Locate the cell with the specified text and output its (x, y) center coordinate. 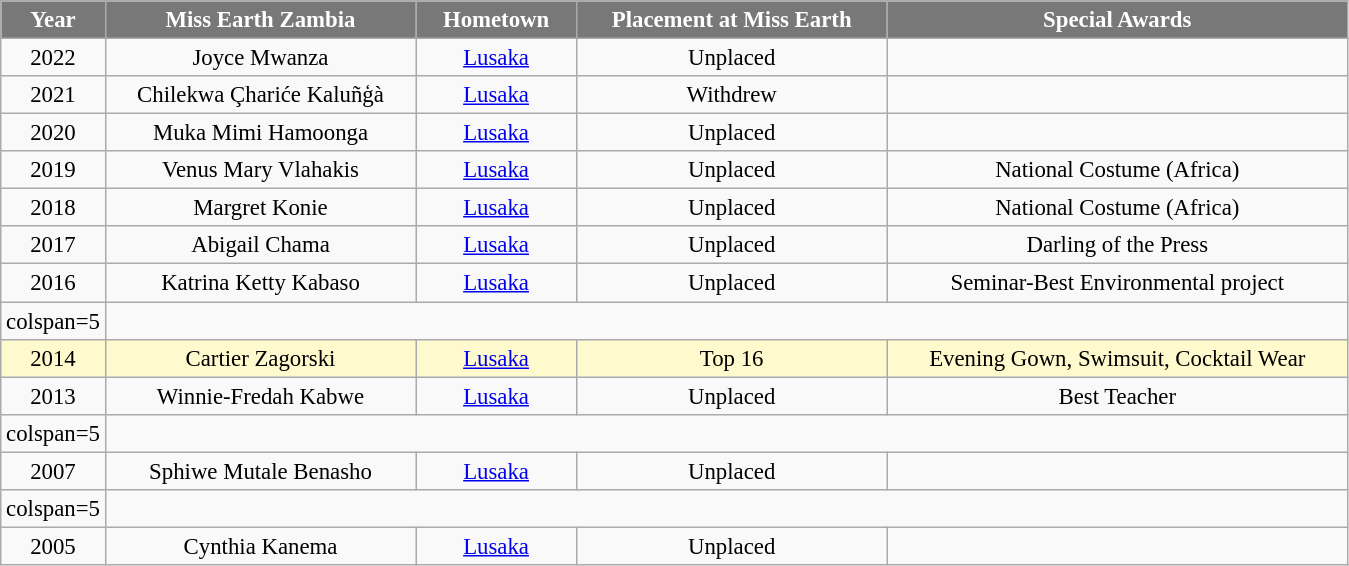
Darling of the Press (1118, 245)
Margret Konie (260, 208)
2013 (53, 396)
Abigail Chama (260, 245)
Joyce Mwanza (260, 58)
Cartier Zagorski (260, 358)
2007 (53, 471)
Evening Gown, Swimsuit, Cocktail Wear (1118, 358)
2021 (53, 95)
2020 (53, 133)
Sphiwe Mutale Benasho (260, 471)
Hometown (496, 20)
Top 16 (732, 358)
Special Awards (1118, 20)
Cynthia Kanema (260, 546)
Chilekwa Çhariće Kaluñģà (260, 95)
Katrina Ketty Kabaso (260, 283)
Best Teacher (1118, 396)
2005 (53, 546)
Seminar-Best Environmental project (1118, 283)
2019 (53, 170)
Withdrew (732, 95)
2014 (53, 358)
Muka Mimi Hamoonga (260, 133)
Placement at Miss Earth (732, 20)
Year (53, 20)
2018 (53, 208)
Miss Earth Zambia (260, 20)
Winnie-Fredah Kabwe (260, 396)
2016 (53, 283)
2022 (53, 58)
2017 (53, 245)
Venus Mary Vlahakis (260, 170)
